Search for the cell housing the specified text and yield its (X, Y) center coordinate. 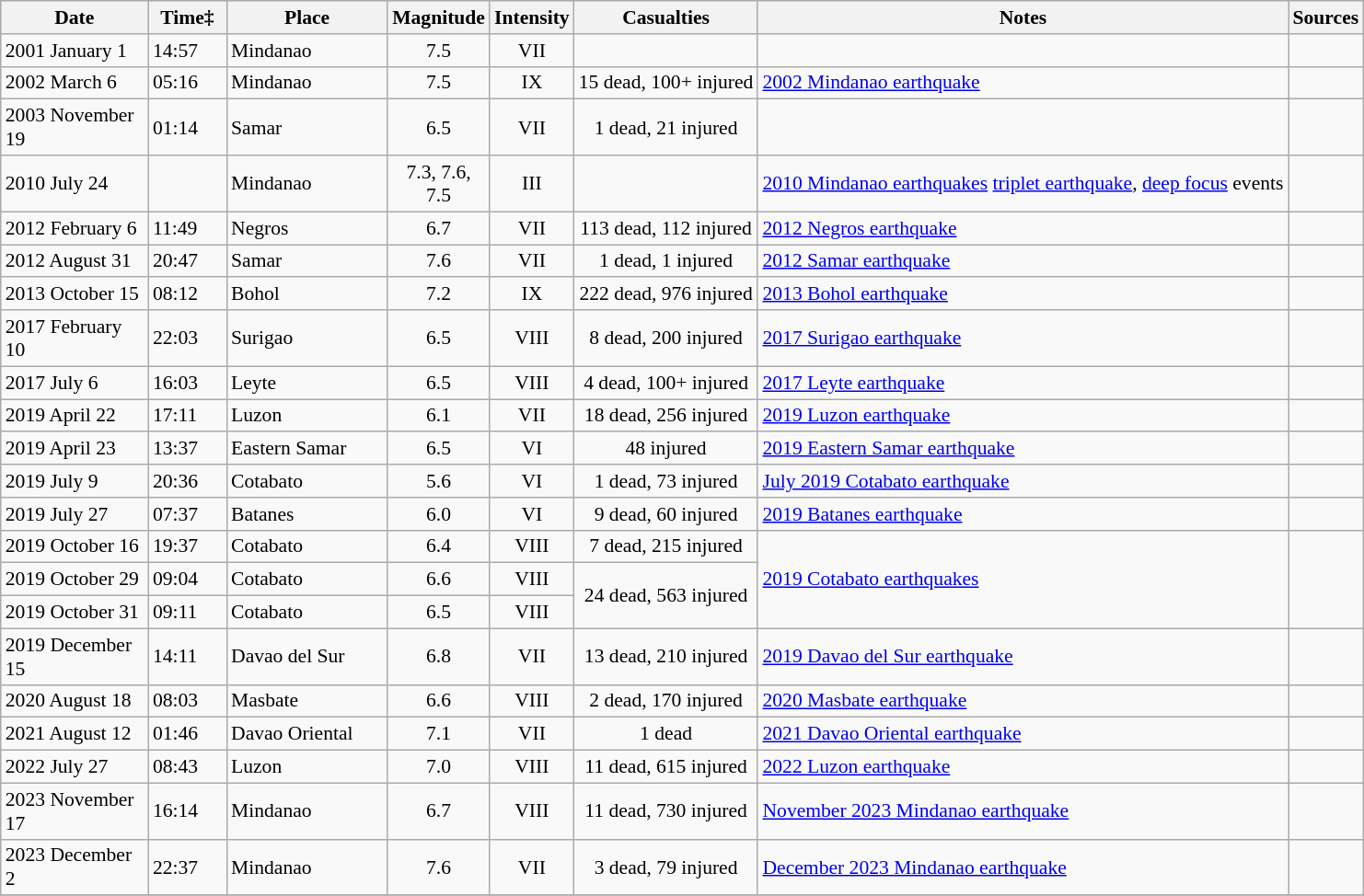
08:03 (188, 701)
24 dead, 563 injured (666, 596)
11 dead, 615 injured (666, 767)
2021 August 12 (75, 734)
2013 Bohol earthquake (1023, 294)
Masbate (307, 701)
2012 February 6 (75, 228)
2012 August 31 (75, 261)
48 injured (666, 449)
2019 April 22 (75, 416)
01:14 (188, 127)
5.6 (438, 481)
2019 Batanes earthquake (1023, 514)
3 dead, 79 injured (666, 867)
Notes (1023, 17)
7.2 (438, 294)
6.4 (438, 546)
Time‡ (188, 17)
Date (75, 17)
20:47 (188, 261)
2010 July 24 (75, 184)
2010 Mindanao earthquakes triplet earthquake, deep focus events (1023, 184)
Sources (1326, 17)
22:37 (188, 867)
9 dead, 60 injured (666, 514)
6.8 (438, 657)
2017 Surigao earthquake (1023, 339)
2003 November 19 (75, 127)
Casualties (666, 17)
17:11 (188, 416)
2017 July 6 (75, 383)
2019 October 31 (75, 613)
2017 February 10 (75, 339)
222 dead, 976 injured (666, 294)
22:03 (188, 339)
2017 Leyte earthquake (1023, 383)
14:11 (188, 657)
11:49 (188, 228)
2019 Cotabato earthquakes (1023, 580)
15 dead, 100+ injured (666, 83)
05:16 (188, 83)
2022 Luzon earthquake (1023, 767)
18 dead, 256 injured (666, 416)
13:37 (188, 449)
2019 Davao del Sur earthquake (1023, 657)
8 dead, 200 injured (666, 339)
08:12 (188, 294)
2013 October 15 (75, 294)
2019 Eastern Samar earthquake (1023, 449)
1 dead (666, 734)
6.1 (438, 416)
December 2023 Mindanao earthquake (1023, 867)
4 dead, 100+ injured (666, 383)
2019 April 23 (75, 449)
Negros (307, 228)
16:03 (188, 383)
2019 October 29 (75, 580)
6.0 (438, 514)
November 2023 Mindanao earthquake (1023, 811)
2019 October 16 (75, 546)
7 dead, 215 injured (666, 546)
Magnitude (438, 17)
14:57 (188, 51)
Surigao (307, 339)
1 dead, 73 injured (666, 481)
1 dead, 1 injured (666, 261)
Batanes (307, 514)
2020 Masbate earthquake (1023, 701)
III (532, 184)
08:43 (188, 767)
7.0 (438, 767)
19:37 (188, 546)
113 dead, 112 injured (666, 228)
2019 July 27 (75, 514)
Intensity (532, 17)
2 dead, 170 injured (666, 701)
2023 December 2 (75, 867)
Leyte (307, 383)
Place (307, 17)
Davao Oriental (307, 734)
2012 Negros earthquake (1023, 228)
2019 July 9 (75, 481)
11 dead, 730 injured (666, 811)
Eastern Samar (307, 449)
16:14 (188, 811)
01:46 (188, 734)
2001 January 1 (75, 51)
July 2019 Cotabato earthquake (1023, 481)
2019 December 15 (75, 657)
2022 July 27 (75, 767)
1 dead, 21 injured (666, 127)
Davao del Sur (307, 657)
09:04 (188, 580)
Bohol (307, 294)
2002 Mindanao earthquake (1023, 83)
09:11 (188, 613)
2002 March 6 (75, 83)
2021 Davao Oriental earthquake (1023, 734)
07:37 (188, 514)
20:36 (188, 481)
2019 Luzon earthquake (1023, 416)
2012 Samar earthquake (1023, 261)
2020 August 18 (75, 701)
7.3, 7.6, 7.5 (438, 184)
2023 November 17 (75, 811)
13 dead, 210 injured (666, 657)
7.1 (438, 734)
